Scan for the cell matching the given text and deliver its (X, Y) coordinate at center. 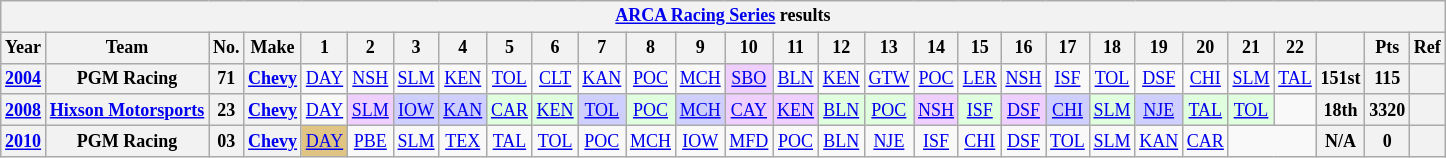
N/A (1340, 140)
16 (1024, 48)
03 (226, 140)
0 (1388, 140)
115 (1388, 78)
21 (1251, 48)
13 (889, 48)
SBO (749, 78)
LER (980, 78)
22 (1295, 48)
Ref (1427, 48)
Team (126, 48)
9 (700, 48)
20 (1205, 48)
18th (1340, 110)
17 (1068, 48)
MFD (749, 140)
PBE (370, 140)
2008 (24, 110)
ARCA Racing Series results (723, 16)
1 (324, 48)
2004 (24, 78)
10 (749, 48)
CLT (555, 78)
No. (226, 48)
CAY (749, 110)
Make (273, 48)
11 (796, 48)
Hixson Motorsports (126, 110)
Year (24, 48)
12 (841, 48)
6 (555, 48)
4 (463, 48)
151st (1340, 78)
Pts (1388, 48)
15 (980, 48)
2010 (24, 140)
23 (226, 110)
3320 (1388, 110)
2 (370, 48)
GTW (889, 78)
5 (510, 48)
3 (416, 48)
7 (602, 48)
71 (226, 78)
18 (1112, 48)
TEX (463, 140)
14 (936, 48)
19 (1159, 48)
8 (651, 48)
